For the text-containing cell, return its midpoint in (X, Y) coordinate format. 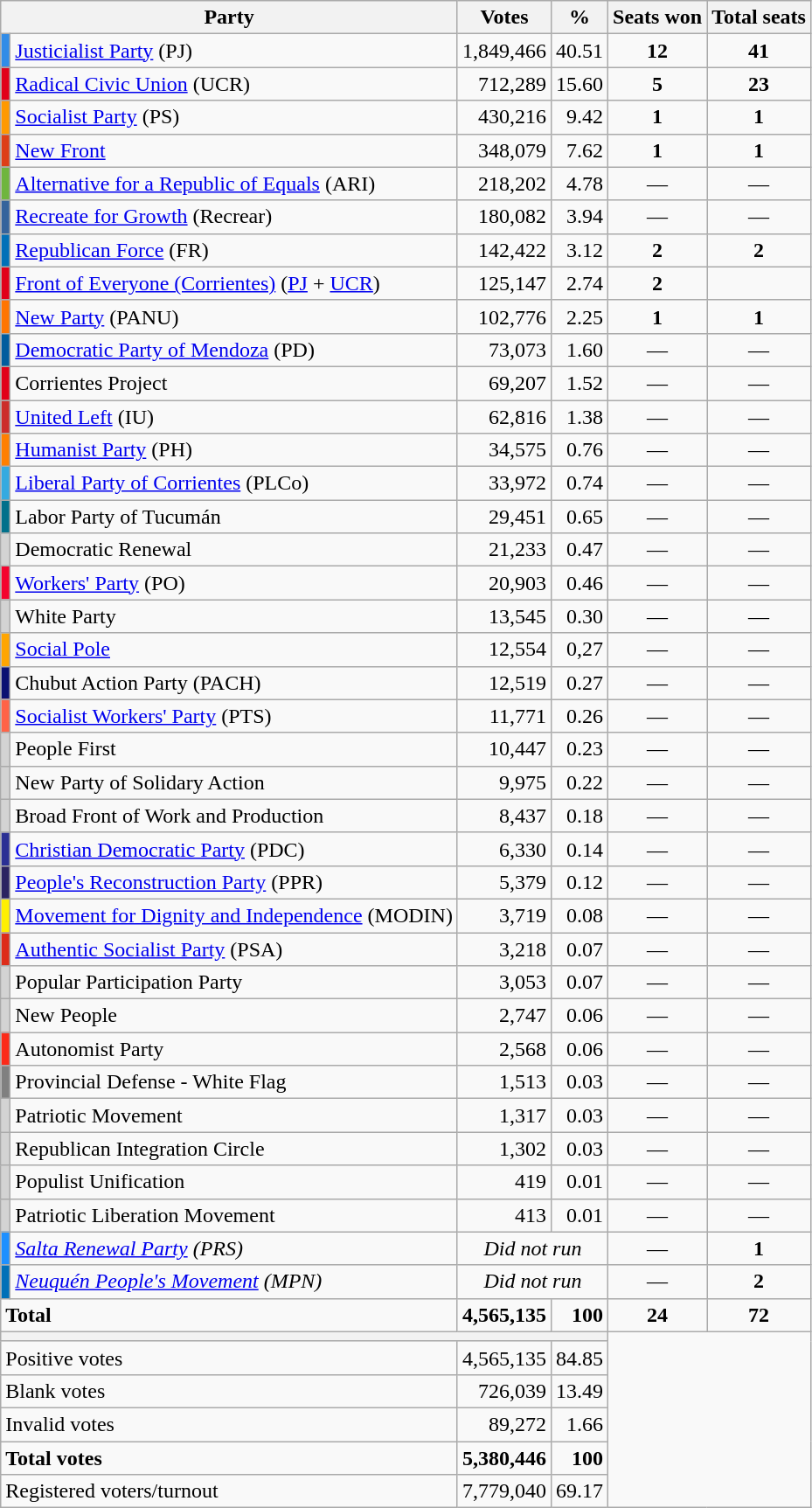
5,380,446 (503, 1457)
Justicialist Party (PJ) (234, 51)
0.18 (579, 816)
Registered voters/turnout (229, 1491)
34,575 (503, 450)
3,719 (503, 915)
Liberal Party of Corrientes (PLCo) (234, 483)
24 (657, 1315)
180,082 (503, 217)
430,216 (503, 117)
0.12 (579, 882)
1.66 (579, 1424)
Invalid votes (229, 1424)
1,513 (503, 1082)
Democratic Renewal (234, 550)
348,079 (503, 150)
125,147 (503, 283)
13,545 (503, 616)
2,747 (503, 1016)
0.47 (579, 550)
9,975 (503, 782)
12,554 (503, 650)
New Party of Solidary Action (234, 782)
20,903 (503, 583)
Blank votes (229, 1391)
1.52 (579, 383)
Front of Everyone (Corrientes) (PJ + UCR) (234, 283)
0.46 (579, 583)
Socialist Party (PS) (234, 117)
40.51 (579, 51)
Corrientes Project (234, 383)
29,451 (503, 517)
Workers' Party (PO) (234, 583)
3,218 (503, 949)
5 (657, 84)
Authentic Socialist Party (PSA) (234, 949)
12 (657, 51)
People's Reconstruction Party (PPR) (234, 882)
Total seats (759, 17)
0.65 (579, 517)
Alternative for a Republic of Equals (ARI) (234, 184)
1,849,466 (503, 51)
Socialist Workers' Party (PTS) (234, 716)
New People (234, 1016)
419 (503, 1182)
0.74 (579, 483)
0.76 (579, 450)
10,447 (503, 749)
Popular Participation Party (234, 983)
Republican Integration Circle (234, 1149)
2,568 (503, 1049)
Total votes (229, 1457)
Movement for Dignity and Independence (MODIN) (234, 915)
0,27 (579, 650)
Votes (503, 17)
89,272 (503, 1424)
72 (759, 1315)
0.23 (579, 749)
23 (759, 84)
6,330 (503, 849)
% (579, 17)
Broad Front of Work and Production (234, 816)
0.27 (579, 683)
7,779,040 (503, 1491)
Positive votes (229, 1358)
413 (503, 1215)
712,289 (503, 84)
41 (759, 51)
Neuquén People's Movement (MPN) (234, 1282)
3.94 (579, 217)
218,202 (503, 184)
0.26 (579, 716)
Seats won (657, 17)
Radical Civic Union (UCR) (234, 84)
33,972 (503, 483)
Party (229, 17)
11,771 (503, 716)
Patriotic Movement (234, 1115)
7.62 (579, 150)
Christian Democratic Party (PDC) (234, 849)
Recreate for Growth (Recrear) (234, 217)
Social Pole (234, 650)
Patriotic Liberation Movement (234, 1215)
1,317 (503, 1115)
New Party (PANU) (234, 316)
15.60 (579, 84)
Labor Party of Tucumán (234, 517)
102,776 (503, 316)
726,039 (503, 1391)
0.14 (579, 849)
2.25 (579, 316)
2.74 (579, 283)
New Front (234, 150)
3,053 (503, 983)
69.17 (579, 1491)
Provincial Defense - White Flag (234, 1082)
0.30 (579, 616)
0.08 (579, 915)
12,519 (503, 683)
0.22 (579, 782)
13.49 (579, 1391)
United Left (IU) (234, 417)
84.85 (579, 1358)
62,816 (503, 417)
69,207 (503, 383)
1,302 (503, 1149)
White Party (234, 616)
People First (234, 749)
142,422 (503, 250)
4.78 (579, 184)
1.60 (579, 350)
Democratic Party of Mendoza (PD) (234, 350)
Autonomist Party (234, 1049)
73,073 (503, 350)
8,437 (503, 816)
Chubut Action Party (PACH) (234, 683)
3.12 (579, 250)
21,233 (503, 550)
Republican Force (FR) (234, 250)
9.42 (579, 117)
Salta Renewal Party (PRS) (234, 1248)
Humanist Party (PH) (234, 450)
5,379 (503, 882)
Total (229, 1315)
Populist Unification (234, 1182)
1.38 (579, 417)
